Output the (x, y) coordinate of the center of the cell containing the given text.  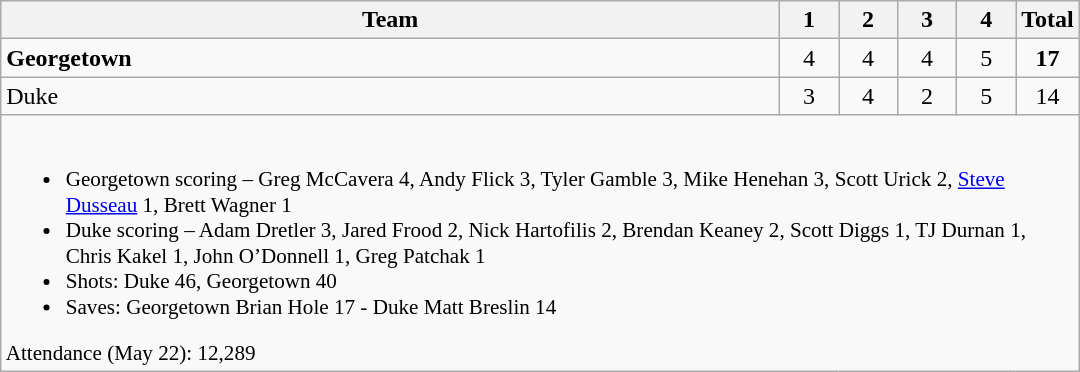
Total (1048, 20)
Duke (390, 96)
Team (390, 20)
14 (1048, 96)
1 (808, 20)
17 (1048, 58)
Georgetown (390, 58)
